Pinpoint the cell where the given text exists, returning its (X, Y) midpoint coordinate. 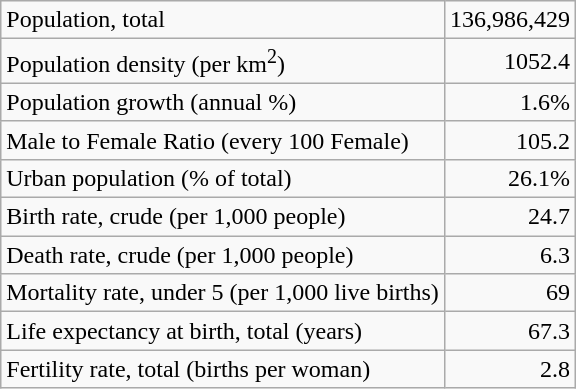
1052.4 (510, 62)
Male to Female Ratio (every 100 Female) (223, 140)
Death rate, crude (per 1,000 people) (223, 255)
105.2 (510, 140)
1.6% (510, 102)
Urban population (% of total) (223, 178)
24.7 (510, 217)
Population, total (223, 20)
26.1% (510, 178)
69 (510, 293)
Population density (per km2) (223, 62)
136,986,429 (510, 20)
2.8 (510, 369)
Life expectancy at birth, total (years) (223, 331)
67.3 (510, 331)
Mortality rate, under 5 (per 1,000 live births) (223, 293)
Birth rate, crude (per 1,000 people) (223, 217)
6.3 (510, 255)
Fertility rate, total (births per woman) (223, 369)
Population growth (annual %) (223, 102)
